Identify which cell holds the provided text, then report its [X, Y] central coordinate. 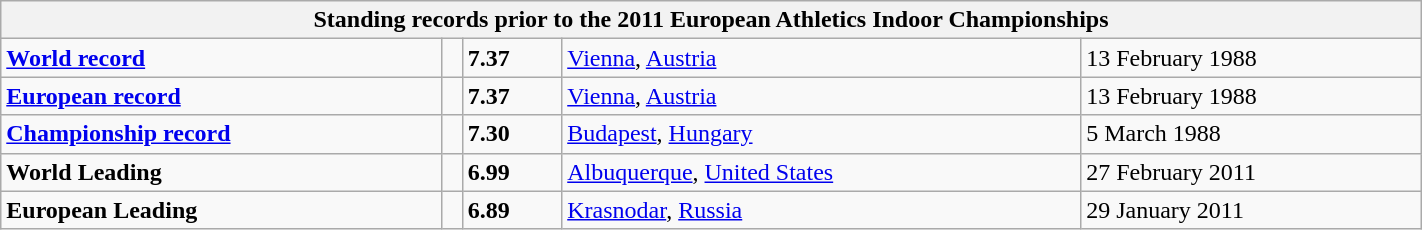
6.99 [512, 172]
Standing records prior to the 2011 European Athletics Indoor Championships [711, 20]
World record [222, 58]
Albuquerque, United States [822, 172]
Budapest, Hungary [822, 134]
European Leading [222, 210]
29 January 2011 [1252, 210]
World Leading [222, 172]
7.30 [512, 134]
27 February 2011 [1252, 172]
European record [222, 96]
Krasnodar, Russia [822, 210]
6.89 [512, 210]
5 March 1988 [1252, 134]
Championship record [222, 134]
